Determine the [x, y] coordinate at the center of the cell enclosing the given text.  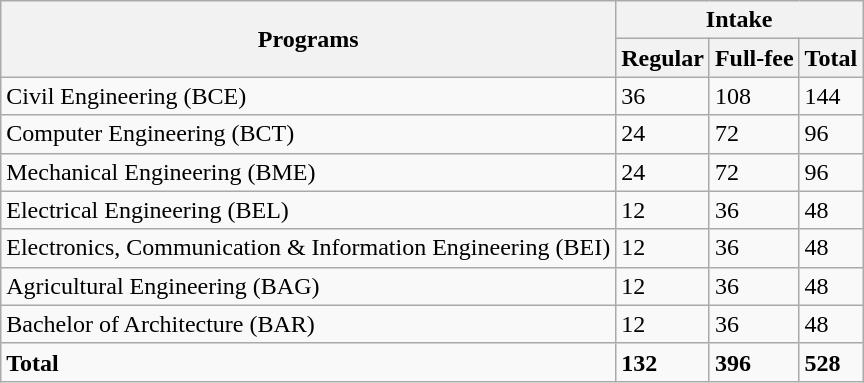
Electronics, Communication & Information Engineering (BEI) [308, 248]
528 [831, 362]
144 [831, 96]
Mechanical Engineering (BME) [308, 172]
Regular [663, 58]
Civil Engineering (BCE) [308, 96]
108 [754, 96]
Computer Engineering (BCT) [308, 134]
132 [663, 362]
Programs [308, 39]
Agricultural Engineering (BAG) [308, 286]
Bachelor of Architecture (BAR) [308, 324]
Intake [740, 20]
Full-fee [754, 58]
Electrical Engineering (BEL) [308, 210]
396 [754, 362]
